Pinpoint the cell where the given text exists, returning its (X, Y) midpoint coordinate. 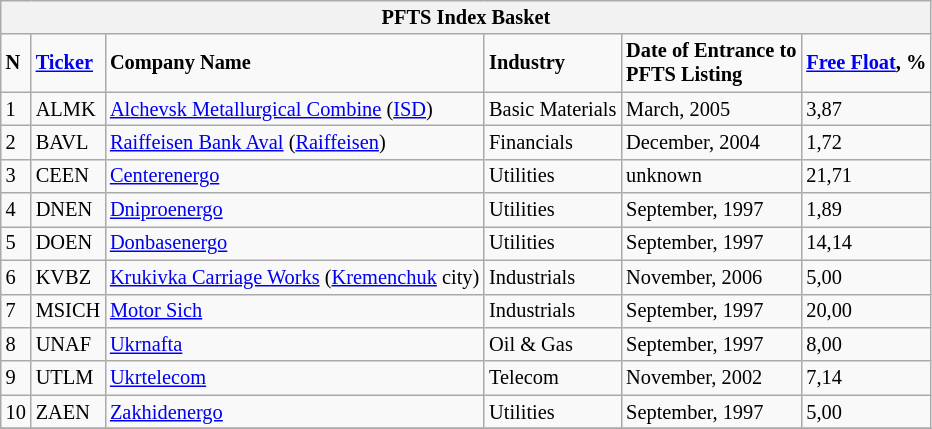
Motor Sich (294, 311)
8,00 (866, 344)
4 (16, 210)
MSICH (68, 311)
ALMK (68, 109)
Alchevsk Metallurgical Combine (ISD) (294, 109)
PFTS Index Basket (466, 17)
N (16, 63)
Free Float, % (866, 63)
KVBZ (68, 277)
1 (16, 109)
UNAF (68, 344)
Ticker (68, 63)
14,14 (866, 243)
1,72 (866, 142)
3,87 (866, 109)
Oil & Gas (552, 344)
ZAEN (68, 412)
Raiffeisen Bank Aval (Raiffeisen) (294, 142)
3 (16, 176)
Dniproenergo (294, 210)
DOEN (68, 243)
10 (16, 412)
unknown (711, 176)
2 (16, 142)
9 (16, 378)
Date of Entrance to PFTS Listing (711, 63)
21,71 (866, 176)
December, 2004 (711, 142)
Telecom (552, 378)
20,00 (866, 311)
Zakhidenergo (294, 412)
Ukrnafta (294, 344)
Company Name (294, 63)
UTLM (68, 378)
Financials (552, 142)
November, 2002 (711, 378)
BAVL (68, 142)
March, 2005 (711, 109)
Ukrtelecom (294, 378)
7,14 (866, 378)
Basic Materials (552, 109)
1,89 (866, 210)
November, 2006 (711, 277)
Krukivka Carriage Works (Kremenchuk city) (294, 277)
CEEN (68, 176)
6 (16, 277)
Industry (552, 63)
Donbasenergo (294, 243)
7 (16, 311)
5 (16, 243)
DNEN (68, 210)
8 (16, 344)
Centerenergo (294, 176)
